Capture the cell that displays the provided text and extract its [x, y] central coordinate. 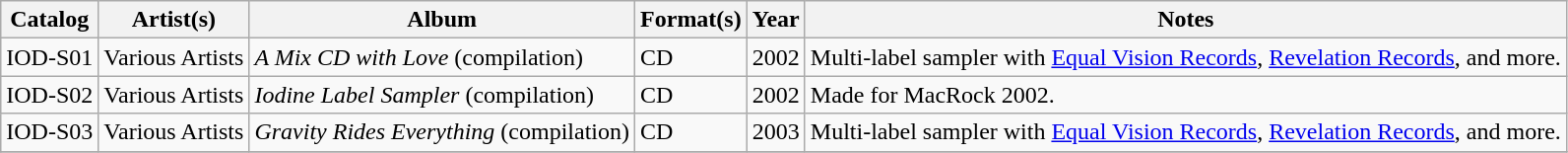
Catalog [49, 20]
Notes [1186, 20]
Iodine Label Sampler (compilation) [442, 95]
A Mix CD with Love (compilation) [442, 57]
Year [776, 20]
Gravity Rides Everything (compilation) [442, 132]
Made for MacRock 2002. [1186, 95]
IOD-S02 [49, 95]
IOD-S01 [49, 57]
Format(s) [691, 20]
IOD-S03 [49, 132]
Artist(s) [173, 20]
Album [442, 20]
2003 [776, 132]
